Capture the cell that displays the provided text and extract its (x, y) central coordinate. 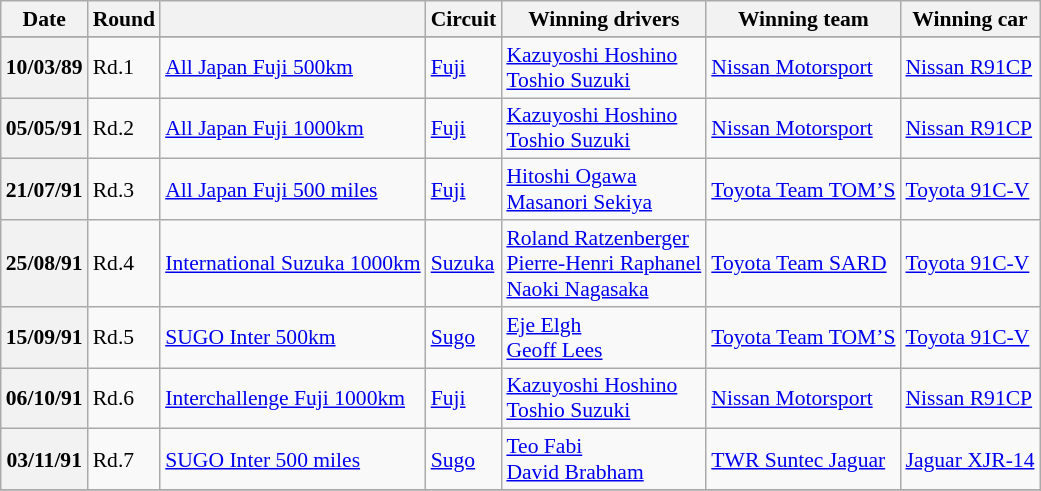
SUGO Inter 500km (293, 338)
Eje Elgh Geoff Lees (604, 338)
Winning car (970, 19)
All Japan Fuji 500km (293, 68)
Jaguar XJR-14 (970, 460)
Suzuka (464, 264)
25/08/91 (44, 264)
Rd.5 (124, 338)
SUGO Inter 500 miles (293, 460)
Round (124, 19)
Rd.1 (124, 68)
05/05/91 (44, 128)
Rd.3 (124, 190)
15/09/91 (44, 338)
21/07/91 (44, 190)
03/11/91 (44, 460)
Circuit (464, 19)
Rd.2 (124, 128)
Rd.4 (124, 264)
TWR Suntec Jaguar (803, 460)
Interchallenge Fuji 1000km (293, 398)
Toyota Team SARD (803, 264)
10/03/89 (44, 68)
Teo Fabi David Brabham (604, 460)
Winning team (803, 19)
International Suzuka 1000km (293, 264)
Roland Ratzenberger Pierre-Henri Raphanel Naoki Nagasaka (604, 264)
Rd.7 (124, 460)
All Japan Fuji 500 miles (293, 190)
Hitoshi Ogawa Masanori Sekiya (604, 190)
06/10/91 (44, 398)
Rd.6 (124, 398)
Winning drivers (604, 19)
All Japan Fuji 1000km (293, 128)
Date (44, 19)
